Find where the given text appears and provide that cell's center as (x, y) coordinate. 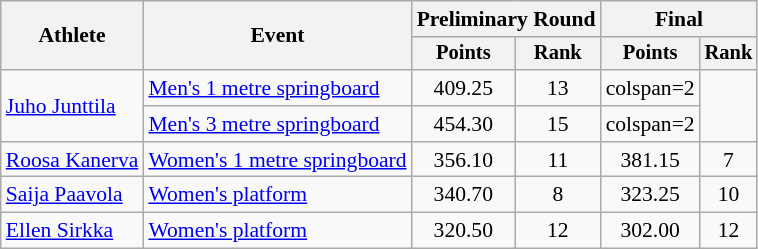
15 (558, 124)
Juho Junttila (72, 106)
Roosa Kanerva (72, 160)
10 (729, 195)
302.00 (650, 231)
7 (729, 160)
Preliminary Round (506, 19)
323.25 (650, 195)
Event (277, 36)
Women's 1 metre springboard (277, 160)
8 (558, 195)
381.15 (650, 160)
Men's 3 metre springboard (277, 124)
340.70 (464, 195)
11 (558, 160)
409.25 (464, 88)
Saija Paavola (72, 195)
Men's 1 metre springboard (277, 88)
Athlete (72, 36)
13 (558, 88)
Ellen Sirkka (72, 231)
Final (680, 19)
356.10 (464, 160)
454.30 (464, 124)
320.50 (464, 231)
